From the cell containing the given text, extract its center point as (x, y) coordinate. 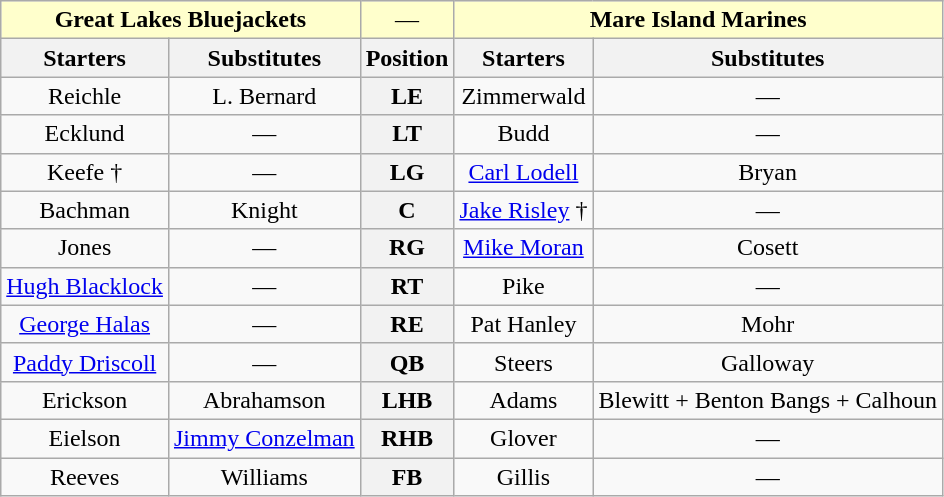
RT (407, 286)
Hugh Blacklock (85, 286)
Knight (264, 210)
Adams (524, 400)
RE (407, 324)
Steers (524, 362)
Blewitt + Benton Bangs + Calhoun (768, 400)
George Halas (85, 324)
Paddy Driscoll (85, 362)
Bachman (85, 210)
Erickson (85, 400)
FB (407, 477)
Position (407, 58)
Reichle (85, 96)
Great Lakes Bluejackets (180, 20)
Budd (524, 134)
Gillis (524, 477)
Cosett (768, 248)
Jake Risley † (524, 210)
LG (407, 172)
Glover (524, 438)
Galloway (768, 362)
Abrahamson (264, 400)
Mare Island Marines (698, 20)
L. Bernard (264, 96)
QB (407, 362)
Pike (524, 286)
Jones (85, 248)
Reeves (85, 477)
Mohr (768, 324)
Carl Lodell (524, 172)
LE (407, 96)
LHB (407, 400)
Pat Hanley (524, 324)
RHB (407, 438)
Bryan (768, 172)
Jimmy Conzelman (264, 438)
Williams (264, 477)
Keefe † (85, 172)
RG (407, 248)
Ecklund (85, 134)
Eielson (85, 438)
Zimmerwald (524, 96)
C (407, 210)
Mike Moran (524, 248)
LT (407, 134)
